Return the [X, Y] coordinate for the center point of the cell that contains the specified text.  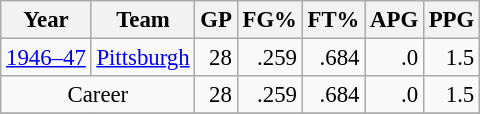
FT% [334, 20]
FG% [270, 20]
APG [394, 20]
1946–47 [46, 58]
Career [98, 95]
GP [216, 20]
Pittsburgh [143, 58]
PPG [451, 20]
Team [143, 20]
Year [46, 20]
